Provide the [x, y] coordinate of the cell's center where the given text is located.  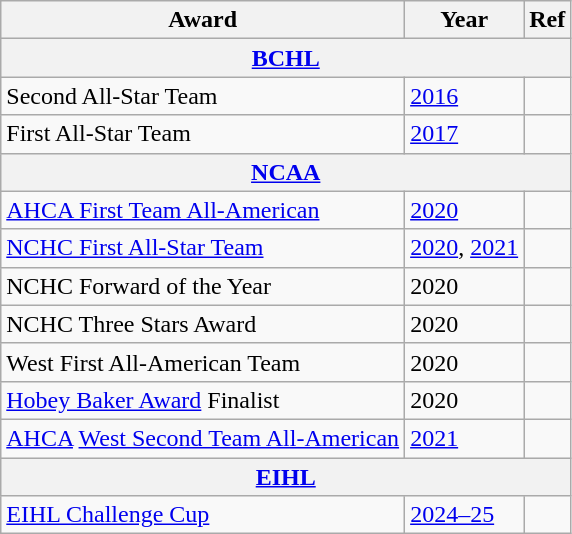
Second All-Star Team [203, 96]
Ref [548, 20]
EIHL Challenge Cup [203, 515]
EIHL [286, 477]
2024–25 [464, 515]
First All-Star Team [203, 134]
Award [203, 20]
NCAA [286, 172]
BCHL [286, 58]
NCHC First All-Star Team [203, 248]
2021 [464, 438]
NCHC Three Stars Award [203, 324]
Hobey Baker Award Finalist [203, 400]
Year [464, 20]
2016 [464, 96]
2017 [464, 134]
NCHC Forward of the Year [203, 286]
AHCA First Team All-American [203, 210]
2020, 2021 [464, 248]
West First All-American Team [203, 362]
AHCA West Second Team All-American [203, 438]
